Detect which cell encompasses the target text, then output its [x, y] center coordinate. 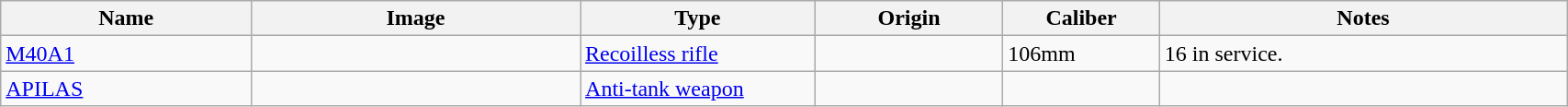
106mm [1081, 53]
16 in service. [1363, 53]
Anti-tank weapon [698, 89]
Image [416, 18]
APILAS [127, 89]
M40A1 [127, 53]
Caliber [1081, 18]
Name [127, 18]
Notes [1363, 18]
Origin [909, 18]
Recoilless rifle [698, 53]
Type [698, 18]
